Extract the [X, Y] coordinate from the center of the cell holding the provided text.  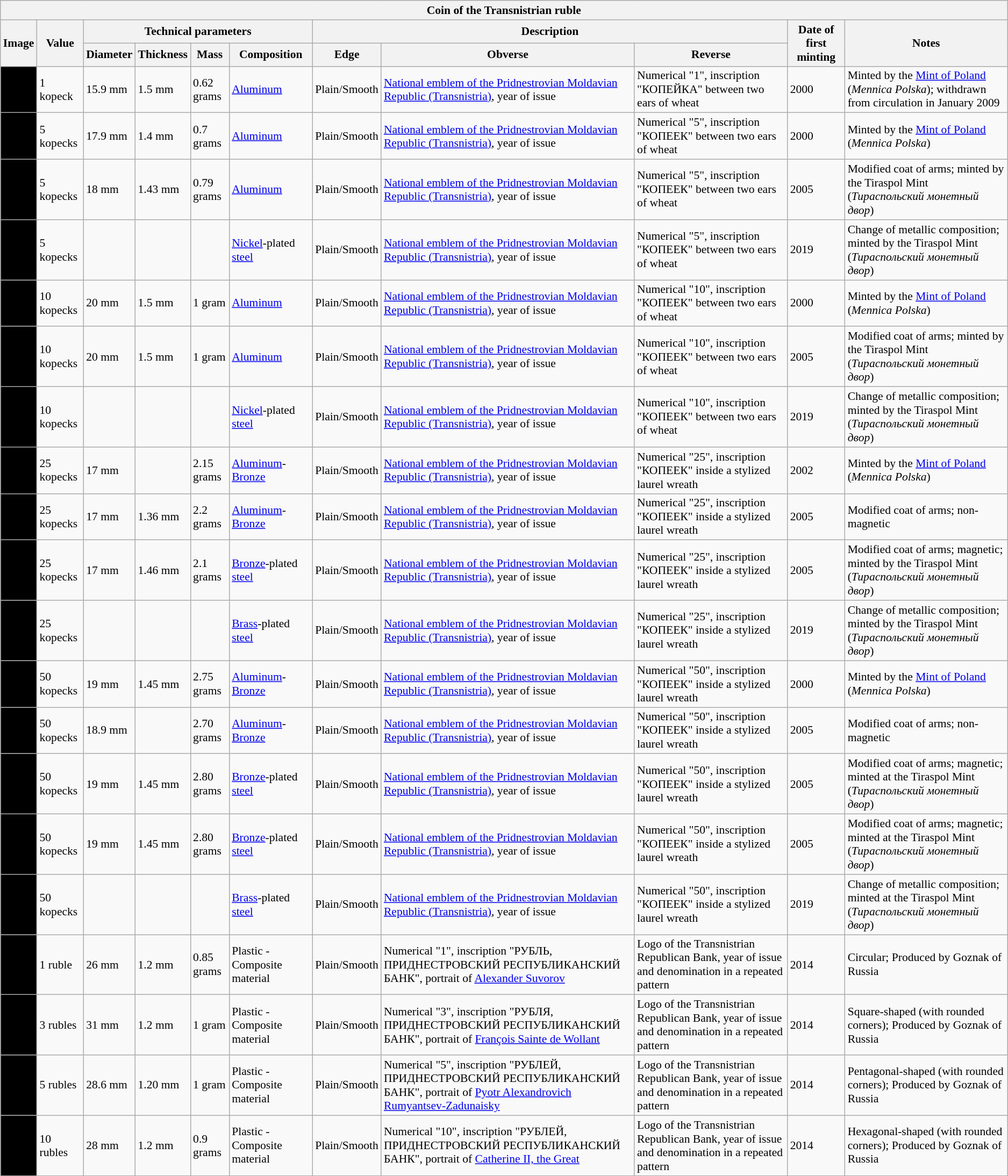
31 mm [109, 1025]
1 ruble [60, 965]
2.1 grams [210, 570]
0.85 grams [210, 965]
0.7 grams [210, 137]
Obverse [507, 55]
Reverse [711, 55]
1.4 mm [163, 137]
17.9 mm [109, 137]
15.9 mm [109, 89]
Technical parameters [198, 31]
2.15 grams [210, 471]
Date of first minting [816, 43]
Numerical "10", inscription "РУБЛЕЙ, ПРИДНЕСТРОВСКИЙ РЕСПУБЛИКАНСКИЙ БАНК", portrait of Catherine II, the Great [507, 1145]
Square-shaped (with rounded corners); Produced by Goznak of Russia [926, 1025]
Thickness [163, 55]
Numerical "1", inscription "РУБЛЬ, ПРИДНЕСТРОВСКИЙ РЕСПУБЛИКАНСКИЙ БАНК", portrait of Alexander Suvorov [507, 965]
Modified coat of arms; magnetic; minted by the Tiraspol Mint (Тираспольский монетный двор) [926, 570]
Hexagonal-shaped (with rounded corners); Produced by Goznak of Russia [926, 1145]
0.9 grams [210, 1145]
28.6 mm [109, 1085]
Change of metallic composition; minted at the Tiraspol Mint (Тираспольский монетный двор) [926, 905]
Edge [347, 55]
0.62 grams [210, 89]
Diameter [109, 55]
Composition [271, 55]
1.43 mm [163, 190]
Image [19, 43]
Coin of the Transnistrian ruble [504, 10]
18 mm [109, 190]
Mass [210, 55]
10 rubles [60, 1145]
Numerical "1", inscription "КОПЕЙКА" between two ears of wheat [711, 89]
1.46 mm [163, 570]
18.9 mm [109, 731]
26 mm [109, 965]
1 kopeck [60, 89]
Circular; Produced by Goznak of Russia [926, 965]
Notes [926, 43]
1.36 mm [163, 517]
28 mm [109, 1145]
2.2 grams [210, 517]
Pentagonal-shaped (with rounded corners); Produced by Goznak of Russia [926, 1085]
1.20 mm [163, 1085]
Description [549, 31]
0.79 grams [210, 190]
2.75 grams [210, 684]
2.70 grams [210, 731]
5 rubles [60, 1085]
3 rubles [60, 1025]
Value [60, 43]
2002 [816, 471]
Numerical "3", inscription "РУБЛЯ, ПРИДНЕСТРОВСКИЙ РЕСПУБЛИКАНСКИЙ БАНК", portrait of François Sainte de Wollant [507, 1025]
Numerical "5", inscription "РУБЛЕЙ, ПРИДНЕСТРОВСКИЙ РЕСПУБЛИКАНСКИЙ БАНК", portrait of Pyotr Alexandrovich Rumyantsev-Zadunaisky [507, 1085]
Minted by the Mint of Poland (Mennica Polska); withdrawn from circulation in January 2009 [926, 89]
